Output the [X, Y] coordinate of the center of the cell containing the given text.  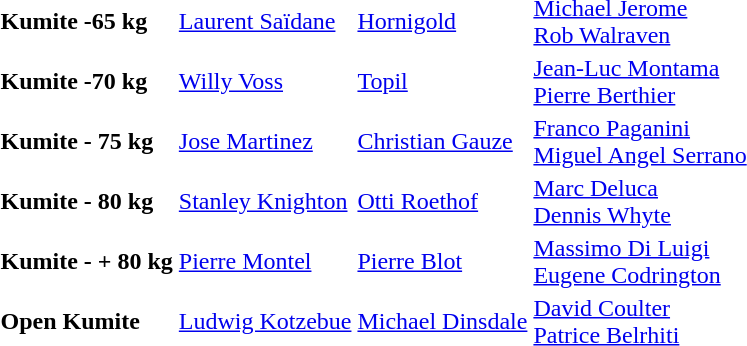
Christian Gauze [442, 142]
Topil [442, 82]
Pierre Montel [265, 262]
Otti Roethof [442, 202]
Willy Voss [265, 82]
Pierre Blot [442, 262]
Jose Martinez [265, 142]
Stanley Knighton [265, 202]
